Return the [X, Y] coordinate for the center point of the cell that contains the specified text.  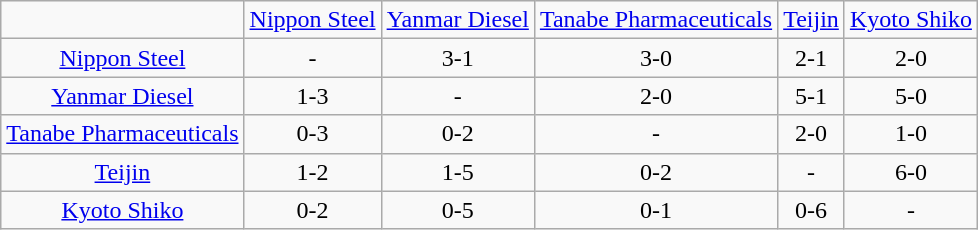
1-2 [312, 172]
0-3 [312, 134]
5-1 [812, 96]
6-0 [910, 172]
2-1 [812, 58]
1-5 [458, 172]
0-1 [656, 210]
1-3 [312, 96]
0-5 [458, 210]
5-0 [910, 96]
3-1 [458, 58]
1-0 [910, 134]
3-0 [656, 58]
0-6 [812, 210]
